Identify which cell holds the provided text, then report its [X, Y] central coordinate. 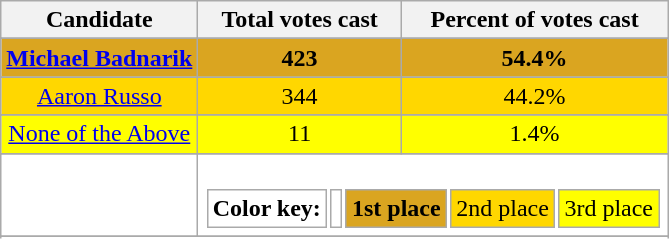
Aaron Russo [100, 96]
Michael Badnarik [100, 58]
423 [300, 58]
Color key: [266, 209]
54.4% [534, 58]
344 [300, 96]
44.2% [534, 96]
Percent of votes cast [534, 20]
Candidate [100, 20]
1st place [396, 209]
2nd place [502, 209]
1.4% [534, 134]
3rd place [608, 209]
Total votes cast [300, 20]
Color key: 1st place 2nd place 3rd place [433, 195]
11 [300, 134]
None of the Above [100, 134]
